Locate the cell with the specified text and output its (X, Y) center coordinate. 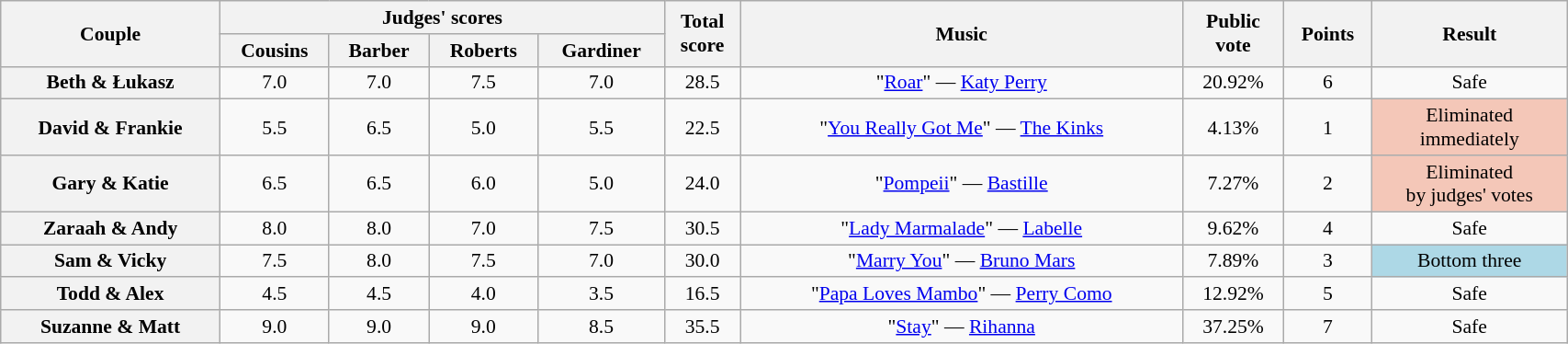
Music (962, 33)
Gardiner (602, 51)
6 (1328, 83)
David & Frankie (110, 127)
Bottom three (1470, 261)
4.13% (1233, 127)
5 (1328, 294)
20.92% (1233, 83)
37.25% (1233, 327)
Zaraah & Andy (110, 228)
8.5 (602, 327)
"Roar" — Katy Perry (962, 83)
24.0 (702, 184)
3.5 (602, 294)
6.0 (483, 184)
Couple (110, 33)
4.0 (483, 294)
Points (1328, 33)
Todd & Alex (110, 294)
Roberts (483, 51)
1 (1328, 127)
"Pompeii" — Bastille (962, 184)
7.27% (1233, 184)
"Papa Loves Mambo" — Perry Como (962, 294)
30.5 (702, 228)
7 (1328, 327)
Beth & Łukasz (110, 83)
22.5 (702, 127)
30.0 (702, 261)
"Marry You" — Bruno Mars (962, 261)
12.92% (1233, 294)
2 (1328, 184)
Sam & Vicky (110, 261)
Eliminatedby judges' votes (1470, 184)
Barber (378, 51)
Publicvote (1233, 33)
Judges' scores (442, 17)
4 (1328, 228)
16.5 (702, 294)
Gary & Katie (110, 184)
28.5 (702, 83)
Eliminatedimmediately (1470, 127)
"Stay" — Rihanna (962, 327)
3 (1328, 261)
7.89% (1233, 261)
35.5 (702, 327)
9.62% (1233, 228)
"Lady Marmalade" — Labelle (962, 228)
Suzanne & Matt (110, 327)
"You Really Got Me" — The Kinks (962, 127)
Totalscore (702, 33)
Cousins (274, 51)
Result (1470, 33)
